Extract the [X, Y] coordinate from the center of the cell holding the provided text.  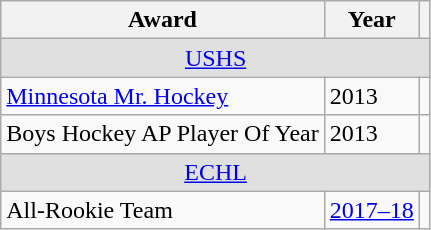
2017–18 [372, 210]
All-Rookie Team [162, 210]
Award [162, 20]
ECHL [216, 172]
Boys Hockey AP Player Of Year [162, 134]
Minnesota Mr. Hockey [162, 96]
Year [372, 20]
USHS [216, 58]
